Return [x, y] of the center of cell containing provided text 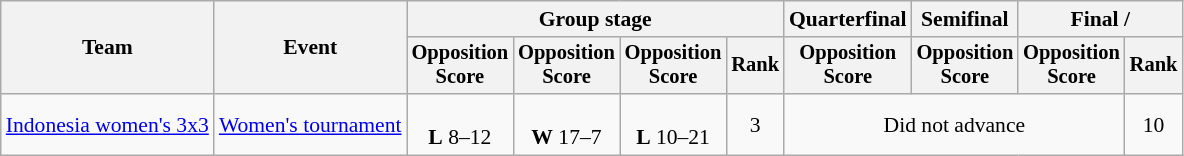
W 17–7 [566, 124]
Team [108, 48]
L 10–21 [674, 124]
Women's tournament [310, 124]
Indonesia women's 3x3 [108, 124]
10 [1154, 124]
Event [310, 48]
Final / [1100, 19]
L 8–12 [460, 124]
Did not advance [954, 124]
Quarterfinal [848, 19]
Group stage [596, 19]
Semifinal [966, 19]
3 [755, 124]
